Extract the (x, y) coordinate from the center of the cell holding the provided text.  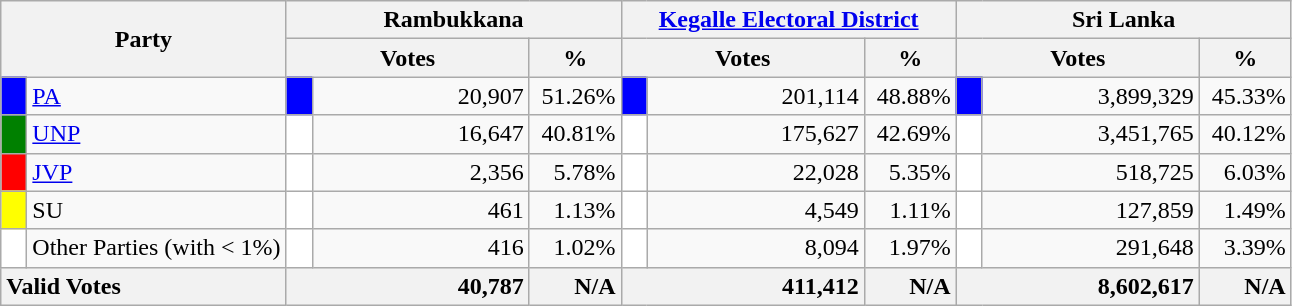
3.39% (1245, 248)
6.03% (1245, 172)
291,648 (1090, 248)
40,787 (408, 286)
3,451,765 (1090, 134)
Kegalle Electoral District (788, 20)
127,859 (1090, 210)
Sri Lanka (1124, 20)
4,549 (756, 210)
461 (420, 210)
22,028 (756, 172)
411,412 (742, 286)
40.12% (1245, 134)
JVP (156, 172)
16,647 (420, 134)
1.49% (1245, 210)
1.97% (910, 248)
3,899,329 (1090, 96)
48.88% (910, 96)
Valid Votes (144, 286)
51.26% (575, 96)
8,602,617 (1078, 286)
45.33% (1245, 96)
8,094 (756, 248)
1.02% (575, 248)
Party (144, 39)
Other Parties (with < 1%) (156, 248)
5.78% (575, 172)
1.11% (910, 210)
416 (420, 248)
PA (156, 96)
40.81% (575, 134)
42.69% (910, 134)
5.35% (910, 172)
175,627 (756, 134)
1.13% (575, 210)
518,725 (1090, 172)
SU (156, 210)
20,907 (420, 96)
UNP (156, 134)
201,114 (756, 96)
2,356 (420, 172)
Rambukkana (454, 20)
